Return (x, y) of the center of cell containing provided text 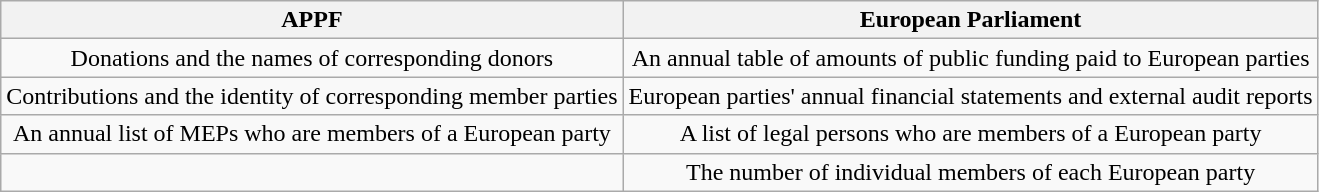
An annual list of MEPs who are members of a European party (312, 134)
European parties' annual financial statements and external audit reports (970, 96)
The number of individual members of each European party (970, 172)
APPF (312, 20)
European Parliament (970, 20)
A list of legal persons who are members of a European party (970, 134)
Contributions and the identity of corresponding member parties (312, 96)
An annual table of amounts of public funding paid to European parties (970, 58)
Donations and the names of corresponding donors (312, 58)
